Output the [x, y] coordinate of the center of the cell containing the given text.  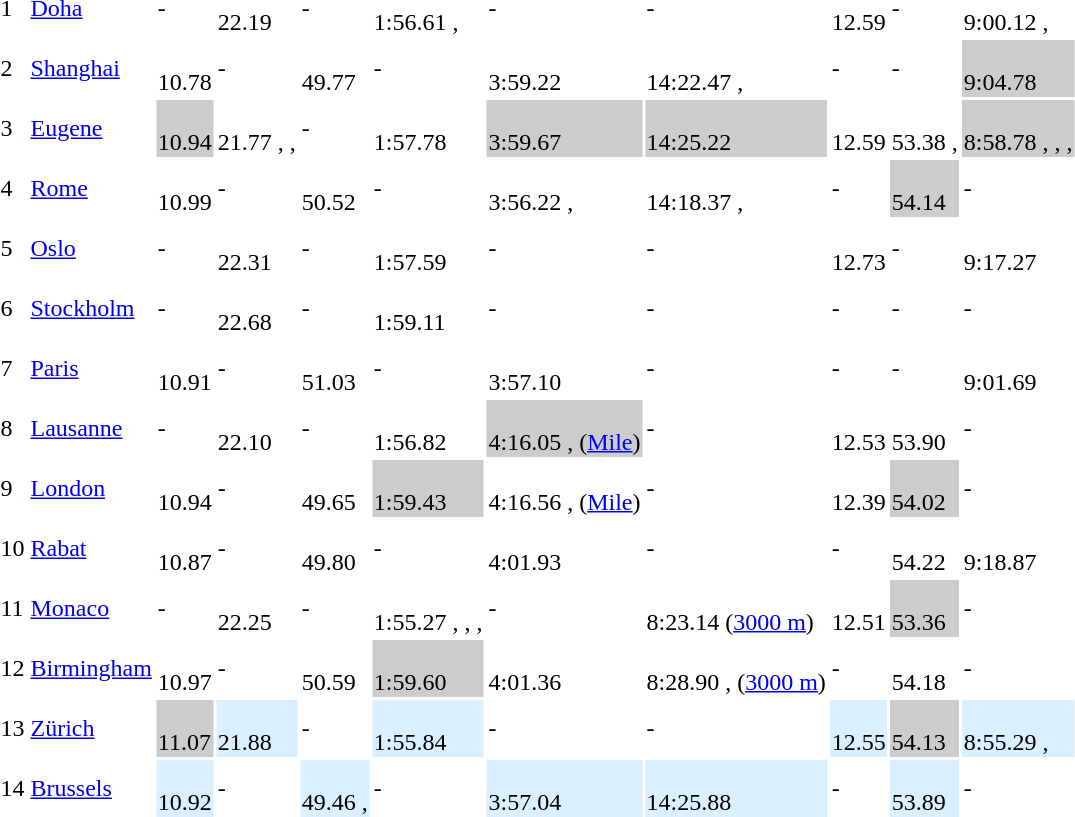
3:59.22 [564, 68]
53.38 , [924, 128]
1:55.84 [428, 728]
London [91, 488]
Rabat [91, 548]
9:01.69 [1018, 368]
22.10 [256, 428]
10.92 [184, 788]
12.53 [858, 428]
11.07 [184, 728]
8:55.29 , [1018, 728]
1:59.11 [428, 308]
Monaco [91, 608]
49.80 [334, 548]
21.88 [256, 728]
14:18.37 , [736, 188]
Brussels [91, 788]
50.59 [334, 668]
14:25.22 [736, 128]
1:59.60 [428, 668]
54.18 [924, 668]
9:18.87 [1018, 548]
54.22 [924, 548]
21.77 , , [256, 128]
22.25 [256, 608]
4:01.36 [564, 668]
Eugene [91, 128]
Shanghai [91, 68]
53.89 [924, 788]
54.02 [924, 488]
8:28.90 , (3000 m) [736, 668]
10.87 [184, 548]
12.73 [858, 248]
50.52 [334, 188]
4:16.56 , (Mile) [564, 488]
1:55.27 , , , [428, 608]
51.03 [334, 368]
4:01.93 [564, 548]
49.77 [334, 68]
Paris [91, 368]
1:59.43 [428, 488]
14:22.47 , [736, 68]
Zürich [91, 728]
Stockholm [91, 308]
12.55 [858, 728]
54.14 [924, 188]
12.59 [858, 128]
12.51 [858, 608]
1:57.59 [428, 248]
9:04.78 [1018, 68]
3:56.22 , [564, 188]
10.78 [184, 68]
10.99 [184, 188]
10.97 [184, 668]
3:57.04 [564, 788]
Birmingham [91, 668]
49.46 , [334, 788]
4:16.05 , (Mile) [564, 428]
Oslo [91, 248]
49.65 [334, 488]
53.36 [924, 608]
1:57.78 [428, 128]
22.68 [256, 308]
9:17.27 [1018, 248]
3:57.10 [564, 368]
53.90 [924, 428]
12.39 [858, 488]
3:59.67 [564, 128]
Lausanne [91, 428]
8:23.14 (3000 m) [736, 608]
22.31 [256, 248]
8:58.78 , , , [1018, 128]
Rome [91, 188]
54.13 [924, 728]
1:56.82 [428, 428]
14:25.88 [736, 788]
10.91 [184, 368]
